Locate the cell with the specified text and output its (X, Y) center coordinate. 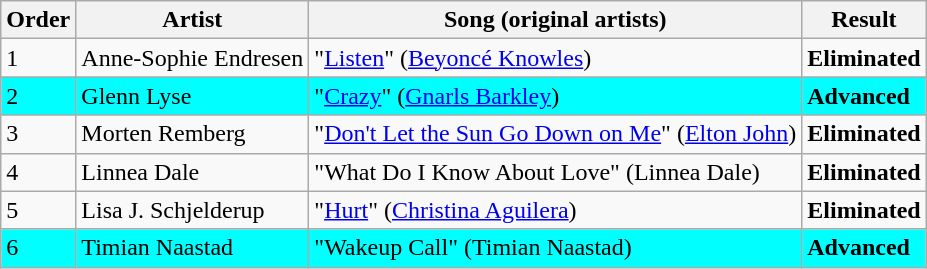
"Listen" (Beyoncé Knowles) (556, 58)
Song (original artists) (556, 20)
5 (38, 210)
Linnea Dale (192, 172)
"Hurt" (Christina Aguilera) (556, 210)
"Wakeup Call" (Timian Naastad) (556, 248)
"What Do I Know About Love" (Linnea Dale) (556, 172)
Result (864, 20)
Anne-Sophie Endresen (192, 58)
Lisa J. Schjelderup (192, 210)
Timian Naastad (192, 248)
Glenn Lyse (192, 96)
4 (38, 172)
Morten Remberg (192, 134)
"Don't Let the Sun Go Down on Me" (Elton John) (556, 134)
Artist (192, 20)
2 (38, 96)
Order (38, 20)
3 (38, 134)
1 (38, 58)
6 (38, 248)
"Crazy" (Gnarls Barkley) (556, 96)
